Determine the [x, y] coordinate at the center of the cell enclosing the given text.  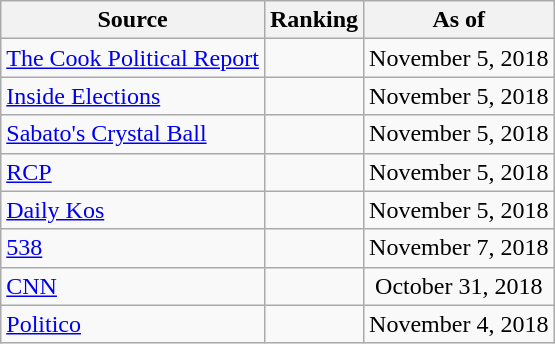
538 [133, 248]
November 7, 2018 [459, 248]
Sabato's Crystal Ball [133, 134]
CNN [133, 286]
Source [133, 20]
The Cook Political Report [133, 58]
Daily Kos [133, 210]
Inside Elections [133, 96]
As of [459, 20]
Politico [133, 324]
October 31, 2018 [459, 286]
RCP [133, 172]
Ranking [314, 20]
November 4, 2018 [459, 324]
